Pinpoint the cell where the given text exists, returning its (x, y) midpoint coordinate. 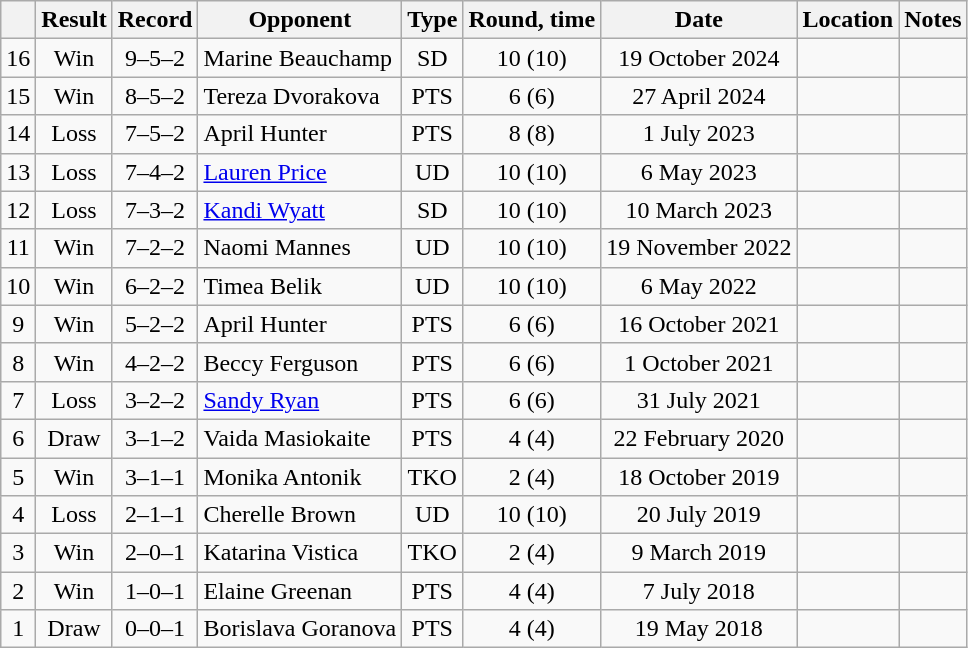
8 (8) (532, 134)
Timea Belik (300, 286)
11 (18, 248)
18 October 2019 (699, 477)
Naomi Mannes (300, 248)
Marine Beauchamp (300, 58)
Result (74, 20)
19 May 2018 (699, 629)
Monika Antonik (300, 477)
5–2–2 (155, 324)
Notes (933, 20)
16 (18, 58)
Lauren Price (300, 172)
Borislava Goranova (300, 629)
19 October 2024 (699, 58)
Date (699, 20)
8–5–2 (155, 96)
3 (18, 553)
Location (848, 20)
4–2–2 (155, 362)
5 (18, 477)
7 July 2018 (699, 591)
10 March 2023 (699, 210)
1 October 2021 (699, 362)
Record (155, 20)
Round, time (532, 20)
9 March 2019 (699, 553)
10 (18, 286)
7–5–2 (155, 134)
13 (18, 172)
6 (18, 438)
0–0–1 (155, 629)
Tereza Dvorakova (300, 96)
Beccy Ferguson (300, 362)
1 (18, 629)
6 May 2023 (699, 172)
1 July 2023 (699, 134)
7–2–2 (155, 248)
2–0–1 (155, 553)
3–1–2 (155, 438)
Elaine Greenan (300, 591)
1–0–1 (155, 591)
Katarina Vistica (300, 553)
Cherelle Brown (300, 515)
7–3–2 (155, 210)
19 November 2022 (699, 248)
4 (18, 515)
6–2–2 (155, 286)
15 (18, 96)
9–5–2 (155, 58)
14 (18, 134)
Sandy Ryan (300, 400)
12 (18, 210)
16 October 2021 (699, 324)
3–2–2 (155, 400)
2–1–1 (155, 515)
8 (18, 362)
20 July 2019 (699, 515)
3–1–1 (155, 477)
Kandi Wyatt (300, 210)
7 (18, 400)
9 (18, 324)
31 July 2021 (699, 400)
6 May 2022 (699, 286)
2 (18, 591)
27 April 2024 (699, 96)
Opponent (300, 20)
22 February 2020 (699, 438)
7–4–2 (155, 172)
Type (432, 20)
Vaida Masiokaite (300, 438)
